From the cell containing the given text, extract its center point as (x, y) coordinate. 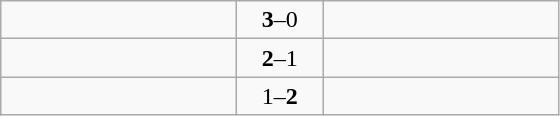
3–0 (280, 20)
2–1 (280, 58)
1–2 (280, 96)
